Determine the (X, Y) coordinate at the center of the cell enclosing the given text.  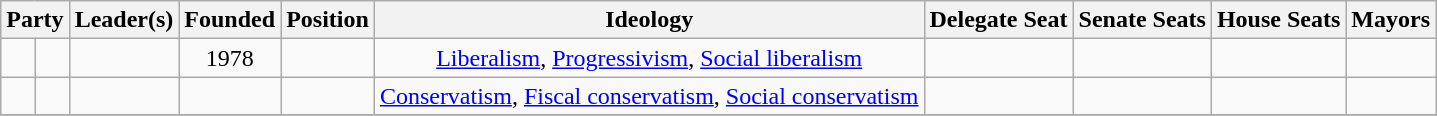
Senate Seats (1142, 20)
1978 (230, 58)
Conservatism, Fiscal conservatism, Social conservatism (649, 96)
Leader(s) (124, 20)
House Seats (1278, 20)
Party (35, 20)
Founded (230, 20)
Mayors (1391, 20)
Position (328, 20)
Liberalism, Progressivism, Social liberalism (649, 58)
Delegate Seat (998, 20)
Ideology (649, 20)
